Identify which cell holds the provided text, then report its (X, Y) central coordinate. 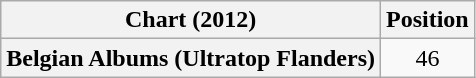
Belgian Albums (Ultratop Flanders) (191, 58)
46 (428, 58)
Chart (2012) (191, 20)
Position (428, 20)
